Determine the (X, Y) coordinate at the center of the cell enclosing the given text.  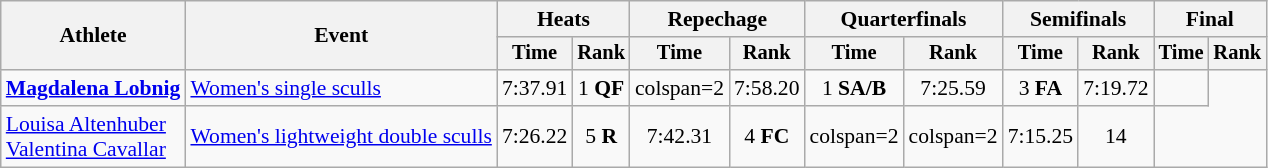
Semifinals (1078, 19)
Heats (564, 19)
5 R (601, 136)
Women's lightweight double sculls (340, 136)
1 SA/B (854, 88)
Repechage (718, 19)
Final (1210, 19)
14 (1116, 136)
1 QF (601, 88)
7:42.31 (680, 136)
Quarterfinals (903, 19)
3 FA (1040, 88)
7:58.20 (766, 88)
Magdalena Lobnig (94, 88)
7:37.91 (534, 88)
Women's single sculls (340, 88)
7:19.72 (1116, 88)
Event (340, 36)
Athlete (94, 36)
7:26.22 (534, 136)
7:25.59 (954, 88)
Louisa AltenhuberValentina Cavallar (94, 136)
4 FC (766, 136)
7:15.25 (1040, 136)
